Determine the [x, y] coordinate at the center of the cell enclosing the given text.  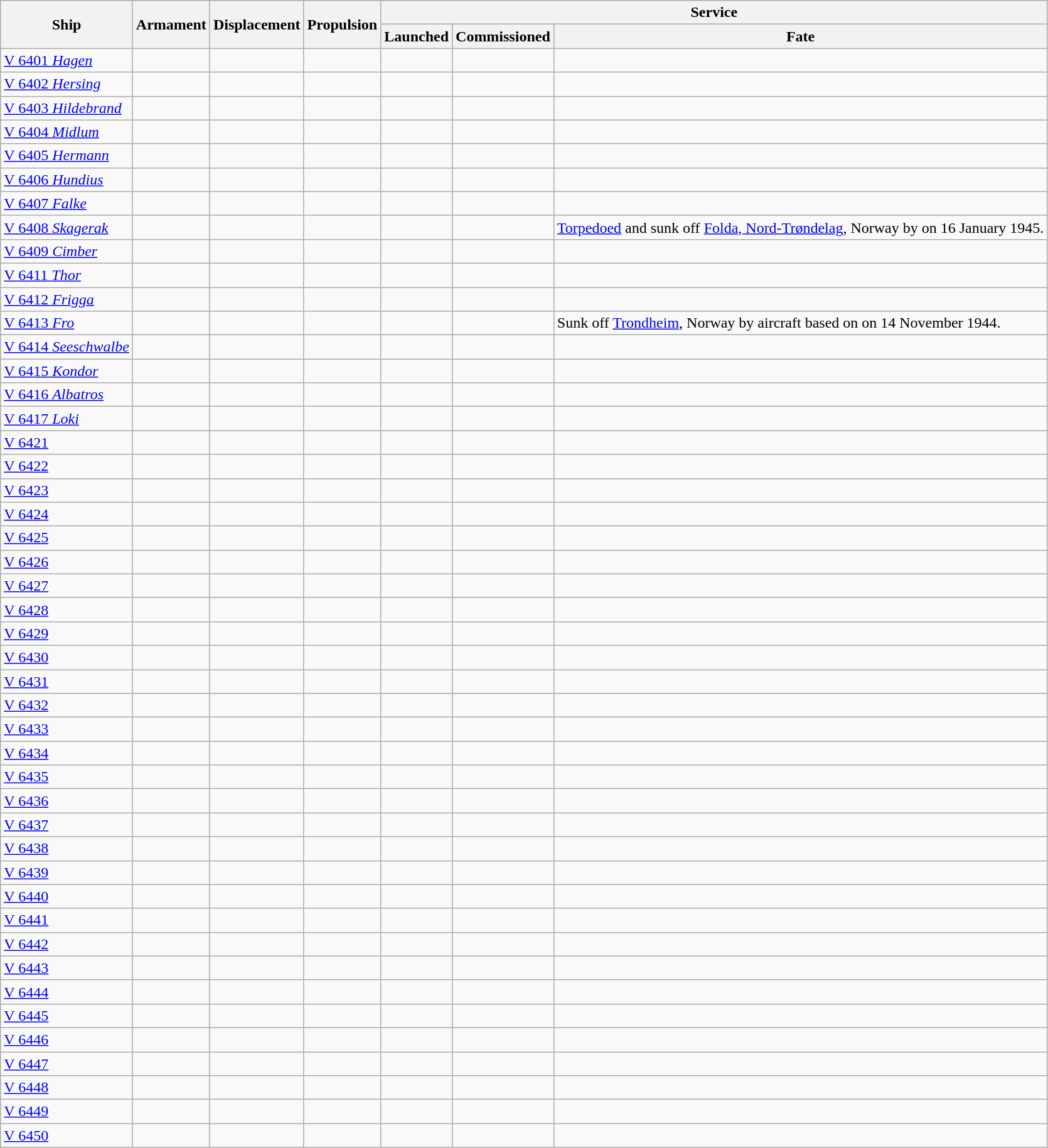
V 6430 [67, 657]
V 6440 [67, 896]
V 6432 [67, 705]
Armament [171, 24]
Torpedoed and sunk off Folda, Nord-Trøndelag, Norway by on 16 January 1945. [801, 227]
V 6405 Hermann [67, 156]
V 6401 Hagen [67, 60]
V 6416 Albatros [67, 395]
V 6403 Hildebrand [67, 108]
V 6439 [67, 872]
V 6444 [67, 992]
Fate [801, 36]
V 6436 [67, 801]
Propulsion [343, 24]
V 6423 [67, 490]
V 6404 Midlum [67, 132]
V 6427 [67, 586]
V 6434 [67, 753]
V 6448 [67, 1088]
V 6449 [67, 1112]
V 6407 Falke [67, 203]
V 6438 [67, 849]
V 6406 Hundius [67, 180]
V 6435 [67, 777]
V 6437 [67, 825]
Ship [67, 24]
V 6429 [67, 633]
V 6422 [67, 466]
V 6428 [67, 609]
V 6421 [67, 443]
V 6447 [67, 1064]
V 6413 Fro [67, 323]
V 6411 Thor [67, 275]
V 6431 [67, 681]
V 6415 Kondor [67, 371]
Sunk off Trondheim, Norway by aircraft based on on 14 November 1944. [801, 323]
Launched [417, 36]
V 6426 [67, 562]
V 6442 [67, 944]
Displacement [257, 24]
V 6446 [67, 1039]
V 6441 [67, 920]
V 6450 [67, 1135]
V 6443 [67, 968]
V 6409 Cimber [67, 251]
Commissioned [503, 36]
V 6408 Skagerak [67, 227]
V 6424 [67, 514]
V 6445 [67, 1016]
V 6433 [67, 729]
V 6412 Frigga [67, 299]
V 6417 Loki [67, 419]
Service [714, 13]
V 6425 [67, 538]
V 6402 Hersing [67, 84]
V 6414 Seeschwalbe [67, 347]
